Extract the [X, Y] coordinate from the center of the cell holding the provided text.  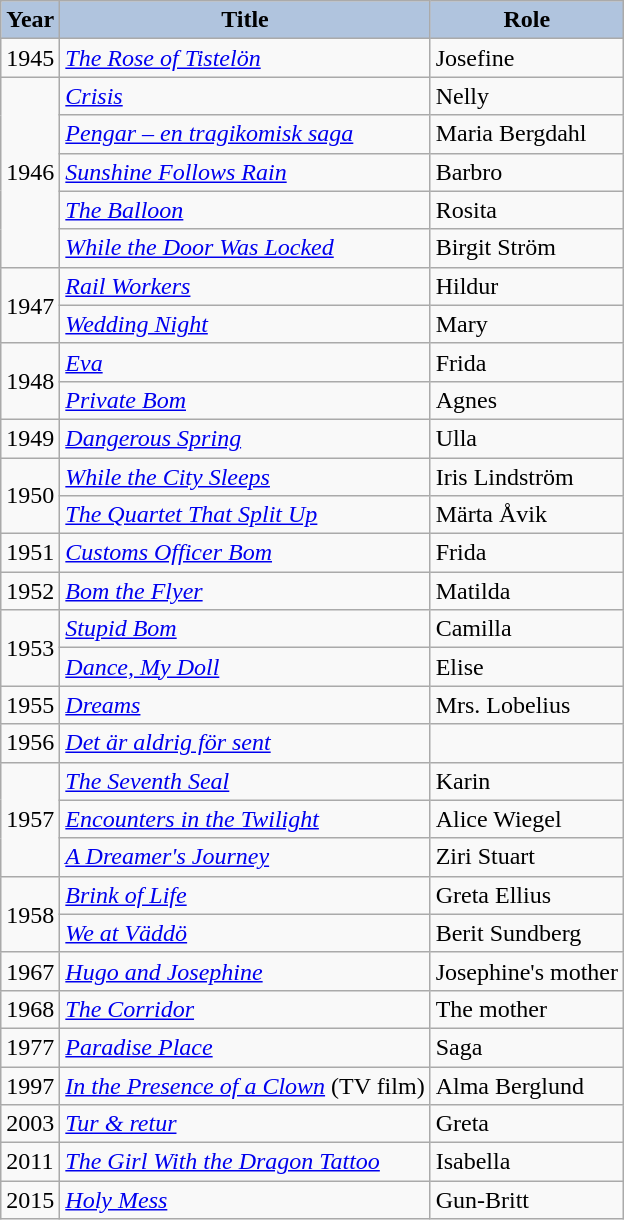
Josephine's mother [526, 971]
2011 [30, 1162]
1956 [30, 743]
While the City Sleeps [245, 477]
1949 [30, 438]
While the Door Was Locked [245, 248]
Brink of Life [245, 895]
The Balloon [245, 210]
Agnes [526, 400]
1968 [30, 1009]
Tur & retur [245, 1124]
Paradise Place [245, 1047]
Rosita [526, 210]
1953 [30, 648]
1957 [30, 819]
In the Presence of a Clown (TV film) [245, 1085]
Hildur [526, 286]
The Rose of Tistelön [245, 58]
Customs Officer Bom [245, 553]
Title [245, 20]
1950 [30, 496]
Encounters in the Twilight [245, 819]
Isabella [526, 1162]
Wedding Night [245, 324]
1997 [30, 1085]
Camilla [526, 629]
1951 [30, 553]
Role [526, 20]
Nelly [526, 96]
Maria Bergdahl [526, 134]
Det är aldrig för sent [245, 743]
The Quartet That Split Up [245, 515]
Greta Ellius [526, 895]
The Corridor [245, 1009]
Matilda [526, 591]
1977 [30, 1047]
Alma Berglund [526, 1085]
Ziri Stuart [526, 857]
Sunshine Follows Rain [245, 172]
The Seventh Seal [245, 781]
1948 [30, 381]
Dangerous Spring [245, 438]
Holy Mess [245, 1200]
1958 [30, 914]
The mother [526, 1009]
Josefine [526, 58]
Greta [526, 1124]
Iris Lindström [526, 477]
1947 [30, 305]
Barbro [526, 172]
2003 [30, 1124]
Elise [526, 667]
Rail Workers [245, 286]
1955 [30, 705]
1952 [30, 591]
Stupid Bom [245, 629]
Hugo and Josephine [245, 971]
1967 [30, 971]
The Girl With the Dragon Tattoo [245, 1162]
Ulla [526, 438]
Dance, My Doll [245, 667]
We at Väddö [245, 933]
Eva [245, 362]
A Dreamer's Journey [245, 857]
Bom the Flyer [245, 591]
Gun-Britt [526, 1200]
Märta Åvik [526, 515]
Berit Sundberg [526, 933]
Private Bom [245, 400]
Crisis [245, 96]
1945 [30, 58]
1946 [30, 172]
Saga [526, 1047]
Karin [526, 781]
Pengar – en tragikomisk saga [245, 134]
2015 [30, 1200]
Birgit Ström [526, 248]
Year [30, 20]
Alice Wiegel [526, 819]
Mary [526, 324]
Mrs. Lobelius [526, 705]
Dreams [245, 705]
